Determine the [x, y] coordinate at the center of the cell enclosing the given text.  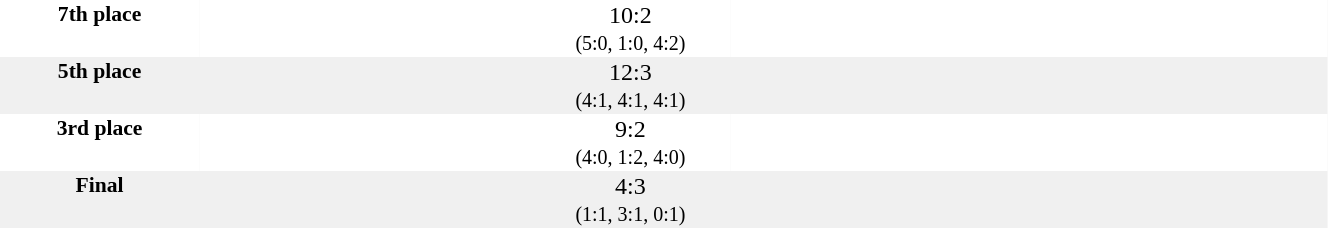
7th place [100, 28]
9:2(4:0, 1:2, 4:0) [630, 142]
10:2(5:0, 1:0, 4:2) [630, 28]
12:3(4:1, 4:1, 4:1) [630, 86]
4:3(1:1, 3:1, 0:1) [630, 200]
Final [100, 200]
3rd place [100, 142]
5th place [100, 86]
